Pinpoint the cell where the given text exists, returning its (x, y) midpoint coordinate. 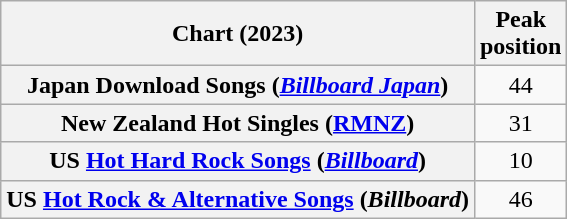
Chart (2023) (238, 34)
31 (520, 123)
10 (520, 161)
US Hot Rock & Alternative Songs (Billboard) (238, 199)
New Zealand Hot Singles (RMNZ) (238, 123)
44 (520, 85)
Japan Download Songs (Billboard Japan) (238, 85)
46 (520, 199)
Peakposition (520, 34)
US Hot Hard Rock Songs (Billboard) (238, 161)
